Capture the cell that displays the provided text and extract its (X, Y) central coordinate. 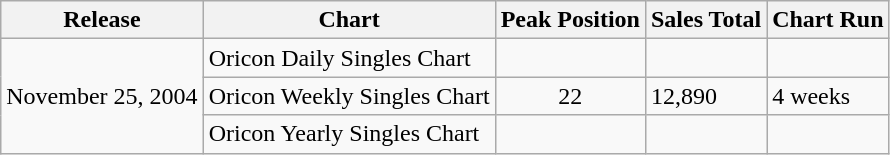
22 (570, 96)
Release (102, 20)
Chart (349, 20)
12,890 (706, 96)
Oricon Daily Singles Chart (349, 58)
Sales Total (706, 20)
Peak Position (570, 20)
November 25, 2004 (102, 96)
4 weeks (828, 96)
Chart Run (828, 20)
Oricon Yearly Singles Chart (349, 134)
Oricon Weekly Singles Chart (349, 96)
